Determine the [X, Y] coordinate at the center of the cell enclosing the given text.  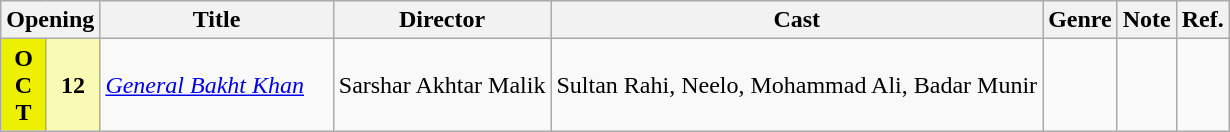
Director [442, 20]
Cast [797, 20]
Opening [50, 20]
Title [216, 20]
12 [73, 85]
OCT [24, 85]
Genre [1080, 20]
Sarshar Akhtar Malik [442, 85]
Note [1146, 20]
Sultan Rahi, Neelo, Mohammad Ali, Badar Munir [797, 85]
Ref. [1202, 20]
General Bakht Khan [216, 85]
